Capture the cell that displays the provided text and extract its [X, Y] central coordinate. 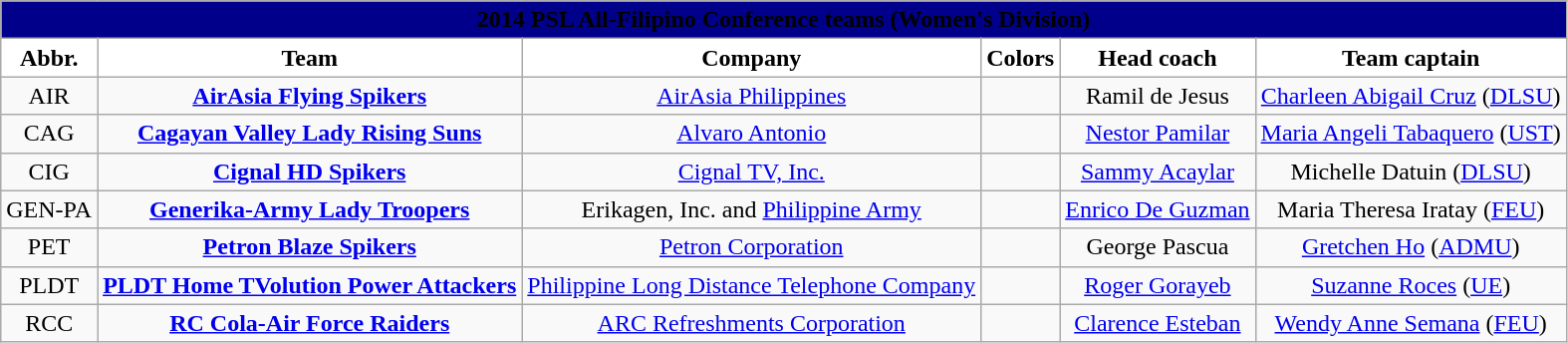
Philippine Long Distance Telephone Company [751, 285]
AirAsia Philippines [751, 96]
Alvaro Antonio [751, 134]
Maria Theresa Iratay (FEU) [1411, 209]
Enrico De Guzman [1158, 209]
Abbr. [50, 58]
Suzanne Roces (UE) [1411, 285]
RC Cola-Air Force Raiders [310, 323]
PLDT Home TVolution Power Attackers [310, 285]
Roger Gorayeb [1158, 285]
Clarence Esteban [1158, 323]
Wendy Anne Semana (FEU) [1411, 323]
Generika-Army Lady Troopers [310, 209]
Cagayan Valley Lady Rising Suns [310, 134]
Charleen Abigail Cruz (DLSU) [1411, 96]
Head coach [1158, 58]
2014 PSL All-Filipino Conference teams (Women's Division) [784, 20]
GEN-PA [50, 209]
Gretchen Ho (ADMU) [1411, 247]
ARC Refreshments Corporation [751, 323]
AIR [50, 96]
Ramil de Jesus [1158, 96]
Nestor Pamilar [1158, 134]
Company [751, 58]
Petron Corporation [751, 247]
CAG [50, 134]
Colors [1020, 58]
Sammy Acaylar [1158, 171]
Maria Angeli Tabaquero (UST) [1411, 134]
AirAsia Flying Spikers [310, 96]
Cignal HD Spikers [310, 171]
Team captain [1411, 58]
George Pascua [1158, 247]
PLDT [50, 285]
PET [50, 247]
Michelle Datuin (DLSU) [1411, 171]
CIG [50, 171]
RCC [50, 323]
Cignal TV, Inc. [751, 171]
Petron Blaze Spikers [310, 247]
Erikagen, Inc. and Philippine Army [751, 209]
Team [310, 58]
